Return the [X, Y] coordinate for the center point of the cell that contains the specified text.  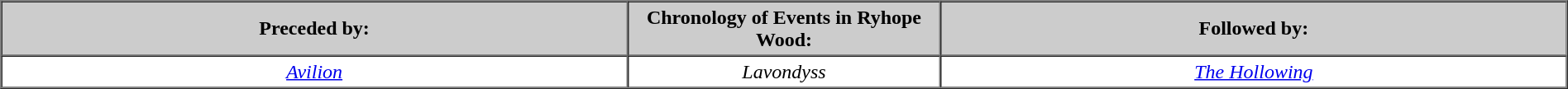
Lavondyss [784, 73]
Chronology of Events in Ryhope Wood: [784, 29]
Preceded by: [314, 29]
The Hollowing [1254, 73]
Avilion [314, 73]
Followed by: [1254, 29]
